Find where the given text appears and provide that cell's center as (x, y) coordinate. 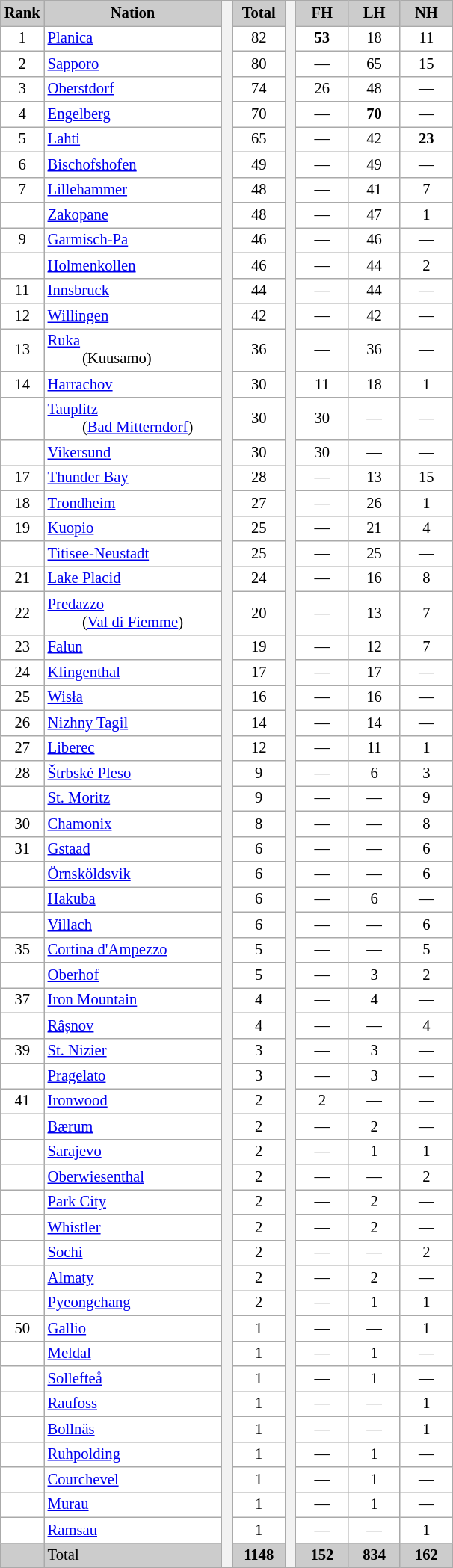
Chamonix (133, 824)
Pragelato (133, 1075)
FH (322, 13)
74 (259, 89)
Tauplitz (Bad Mitterndorf) (133, 419)
St. Moritz (133, 798)
20 (259, 613)
Garmisch-Pa (133, 240)
47 (375, 214)
Nizhny Tagil (133, 723)
Innsbruck (133, 291)
Holmenkollen (133, 265)
35 (22, 950)
Meldal (133, 1354)
82 (259, 38)
Lahti (133, 139)
53 (322, 38)
Örnsköldsvik (133, 874)
Vikersund (133, 452)
Willingen (133, 316)
Courchevel (133, 1479)
Bærum (133, 1126)
50 (22, 1328)
Villach (133, 925)
Raufoss (133, 1404)
Rank (22, 13)
St. Nizier (133, 1051)
22 (22, 613)
Planica (133, 38)
Harrachov (133, 384)
Oberhof (133, 975)
Thunder Bay (133, 478)
Gallio (133, 1328)
1148 (259, 1555)
834 (375, 1555)
Wisła (133, 697)
Ramsau (133, 1530)
Klingenthal (133, 672)
31 (22, 849)
Park City (133, 1202)
162 (426, 1555)
Engelberg (133, 114)
Liberec (133, 748)
37 (22, 1000)
Bischofshofen (133, 164)
Iron Mountain (133, 1000)
Bollnäs (133, 1429)
Trondheim (133, 503)
Ironwood (133, 1101)
Lillehammer (133, 190)
Cortina d'Ampezzo (133, 950)
Predazzo (Val di Fiemme) (133, 613)
Nation (133, 13)
152 (322, 1555)
80 (259, 64)
Oberstdorf (133, 89)
Sochi (133, 1253)
39 (22, 1051)
Sapporo (133, 64)
Whistler (133, 1227)
Oberwiesenthal (133, 1177)
Pyeongchang (133, 1303)
Râșnov (133, 1025)
Sarajevo (133, 1152)
Kuopio (133, 528)
Hakuba (133, 899)
NH (426, 13)
Titisee-Neustadt (133, 554)
Ruka (Kuusamo) (133, 350)
Murau (133, 1504)
Zakopane (133, 214)
Ruhpolding (133, 1454)
Falun (133, 647)
Gstaad (133, 849)
LH (375, 13)
Almaty (133, 1277)
Sollefteå (133, 1379)
Štrbské Pleso (133, 774)
Lake Placid (133, 578)
